Provide the (X, Y) coordinate of the cell's center where the given text is located.  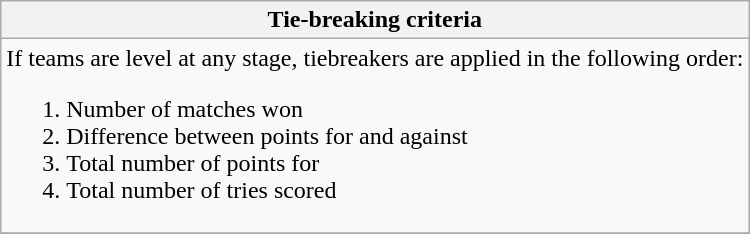
Tie-breaking criteria (375, 20)
